Pinpoint the cell where the given text exists, returning its [x, y] midpoint coordinate. 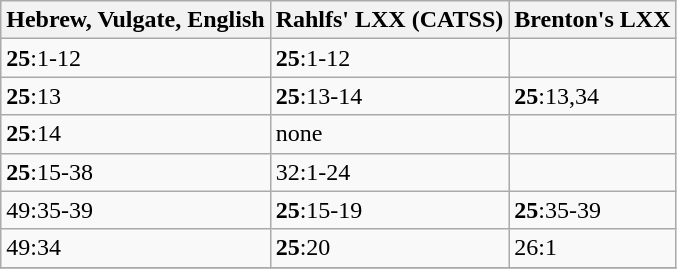
25:20 [390, 248]
25:15-19 [390, 210]
Hebrew, Vulgate, English [136, 20]
25:13-14 [390, 96]
49:35-39 [136, 210]
49:34 [136, 248]
25:13 [136, 96]
none [390, 134]
Brenton's LXX [592, 20]
25:14 [136, 134]
25:13,34 [592, 96]
Rahlfs' LXX (CATSS) [390, 20]
25:15-38 [136, 172]
25:35-39 [592, 210]
32:1-24 [390, 172]
26:1 [592, 248]
